Return the (x, y) coordinate for the center point of the cell that contains the specified text.  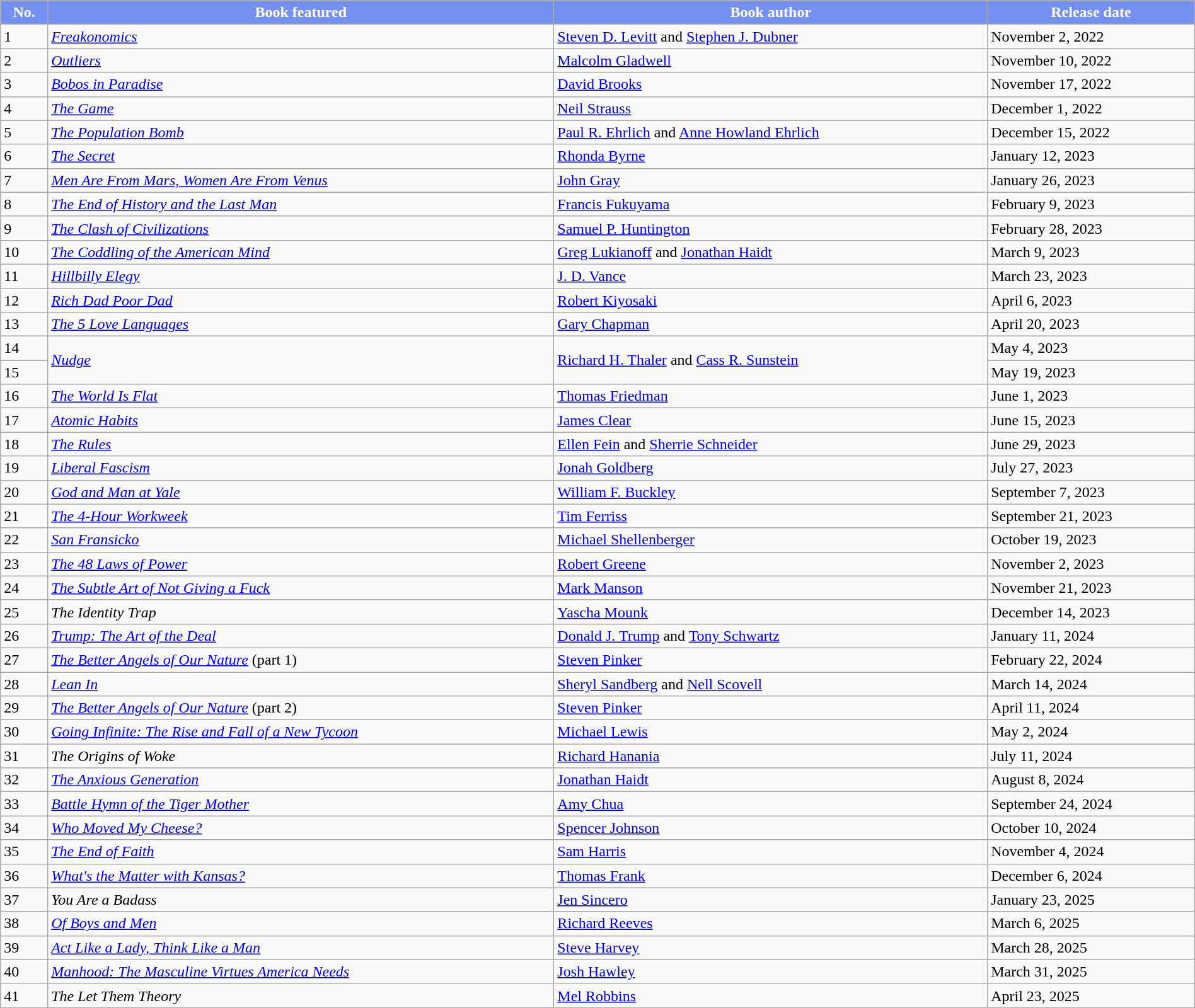
The Secret (301, 156)
March 23, 2023 (1092, 276)
San Fransicko (301, 540)
Steven D. Levitt and Stephen J. Dubner (771, 37)
J. D. Vance (771, 276)
The Origins of Woke (301, 756)
What's the Matter with Kansas? (301, 876)
Amy Chua (771, 804)
No. (24, 13)
Sam Harris (771, 852)
24 (24, 588)
Ellen Fein and Sherrie Schneider (771, 444)
The Better Angels of Our Nature (part 2) (301, 708)
Battle Hymn of the Tiger Mother (301, 804)
Nudge (301, 360)
6 (24, 156)
Outliers (301, 60)
The Coddling of the American Mind (301, 252)
32 (24, 780)
The Anxious Generation (301, 780)
Robert Kiyosaki (771, 301)
39 (24, 948)
May 4, 2023 (1092, 348)
November 10, 2022 (1092, 60)
October 10, 2024 (1092, 828)
21 (24, 516)
28 (24, 684)
Men Are From Mars, Women Are From Venus (301, 180)
The 5 Love Languages (301, 324)
Samuel P. Huntington (771, 228)
Neil Strauss (771, 108)
January 26, 2023 (1092, 180)
13 (24, 324)
Sheryl Sandberg and Nell Scovell (771, 684)
30 (24, 732)
The World Is Flat (301, 396)
3 (24, 84)
November 21, 2023 (1092, 588)
33 (24, 804)
Act Like a Lady, Think Like a Man (301, 948)
October 19, 2023 (1092, 540)
37 (24, 900)
Spencer Johnson (771, 828)
17 (24, 420)
27 (24, 660)
The 48 Laws of Power (301, 564)
36 (24, 876)
38 (24, 924)
You Are a Badass (301, 900)
June 1, 2023 (1092, 396)
May 19, 2023 (1092, 372)
November 2, 2022 (1092, 37)
9 (24, 228)
Richard Hanania (771, 756)
22 (24, 540)
5 (24, 132)
The Clash of Civilizations (301, 228)
The Population Bomb (301, 132)
April 6, 2023 (1092, 301)
September 7, 2023 (1092, 492)
February 9, 2023 (1092, 204)
4 (24, 108)
Of Boys and Men (301, 924)
Paul R. Ehrlich and Anne Howland Ehrlich (771, 132)
December 6, 2024 (1092, 876)
William F. Buckley (771, 492)
25 (24, 612)
7 (24, 180)
29 (24, 708)
Michael Shellenberger (771, 540)
David Brooks (771, 84)
February 22, 2024 (1092, 660)
The Let Them Theory (301, 995)
The End of Faith (301, 852)
Gary Chapman (771, 324)
May 2, 2024 (1092, 732)
The Identity Trap (301, 612)
November 17, 2022 (1092, 84)
Jonathan Haidt (771, 780)
35 (24, 852)
November 4, 2024 (1092, 852)
Tim Ferriss (771, 516)
God and Man at Yale (301, 492)
Atomic Habits (301, 420)
40 (24, 971)
26 (24, 636)
March 6, 2025 (1092, 924)
March 28, 2025 (1092, 948)
March 14, 2024 (1092, 684)
10 (24, 252)
Rich Dad Poor Dad (301, 301)
31 (24, 756)
December 1, 2022 (1092, 108)
November 2, 2023 (1092, 564)
Greg Lukianoff and Jonathan Haidt (771, 252)
January 12, 2023 (1092, 156)
June 15, 2023 (1092, 420)
Jonah Goldberg (771, 468)
Yascha Mounk (771, 612)
John Gray (771, 180)
8 (24, 204)
The End of History and the Last Man (301, 204)
20 (24, 492)
Book featured (301, 13)
34 (24, 828)
Mel Robbins (771, 995)
Lean In (301, 684)
Bobos in Paradise (301, 84)
Manhood: The Masculine Virtues America Needs (301, 971)
December 14, 2023 (1092, 612)
Malcolm Gladwell (771, 60)
Trump: The Art of the Deal (301, 636)
23 (24, 564)
11 (24, 276)
Michael Lewis (771, 732)
February 28, 2023 (1092, 228)
September 21, 2023 (1092, 516)
2 (24, 60)
The Subtle Art of Not Giving a Fuck (301, 588)
Book author (771, 13)
16 (24, 396)
April 11, 2024 (1092, 708)
Mark Manson (771, 588)
15 (24, 372)
18 (24, 444)
Liberal Fascism (301, 468)
Who Moved My Cheese? (301, 828)
Donald J. Trump and Tony Schwartz (771, 636)
September 24, 2024 (1092, 804)
Richard Reeves (771, 924)
Freakonomics (301, 37)
April 23, 2025 (1092, 995)
19 (24, 468)
The Game (301, 108)
July 27, 2023 (1092, 468)
Release date (1092, 13)
August 8, 2024 (1092, 780)
Richard H. Thaler and Cass R. Sunstein (771, 360)
Francis Fukuyama (771, 204)
March 31, 2025 (1092, 971)
Josh Hawley (771, 971)
1 (24, 37)
41 (24, 995)
14 (24, 348)
Thomas Frank (771, 876)
April 20, 2023 (1092, 324)
Jen Sincero (771, 900)
July 11, 2024 (1092, 756)
March 9, 2023 (1092, 252)
Robert Greene (771, 564)
The Rules (301, 444)
The Better Angels of Our Nature (part 1) (301, 660)
The 4-Hour Workweek (301, 516)
James Clear (771, 420)
Going Infinite: The Rise and Fall of a New Tycoon (301, 732)
Hillbilly Elegy (301, 276)
January 23, 2025 (1092, 900)
12 (24, 301)
Rhonda Byrne (771, 156)
December 15, 2022 (1092, 132)
June 29, 2023 (1092, 444)
Thomas Friedman (771, 396)
January 11, 2024 (1092, 636)
Steve Harvey (771, 948)
